Capture the cell that displays the provided text and extract its [x, y] central coordinate. 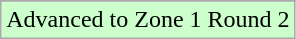
Advanced to Zone 1 Round 2 [148, 20]
